Capture the cell that displays the provided text and extract its [x, y] central coordinate. 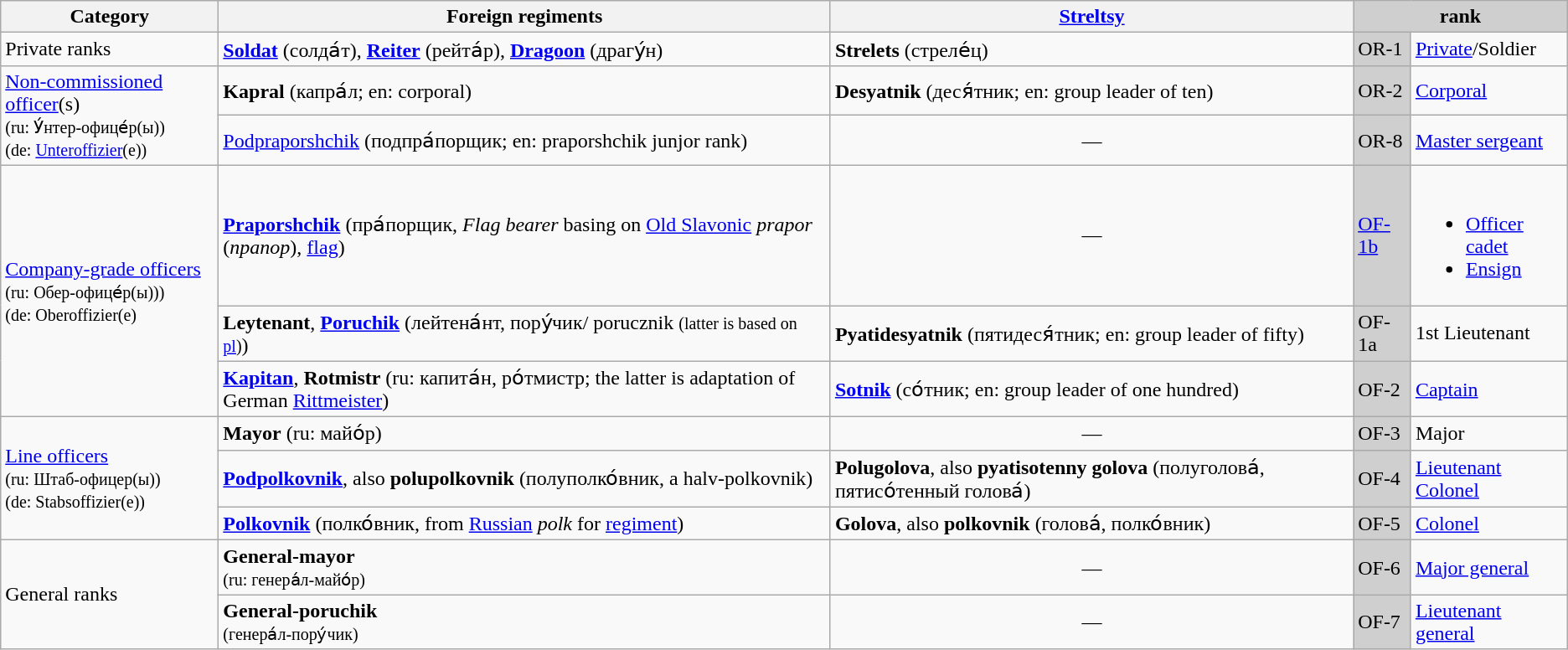
Mayor (ru: майо́р) [524, 434]
Non-commissioned officer(s)(ru: У́нтер-офице́р(ы)) (de: Unteroffizier(e)) [110, 116]
Kapitan, Rotmistr (ru: капита́н, ро́тмистр; the latter is adaptation of German Rittmeister) [524, 389]
Lieutenant general [1489, 622]
Sotnik (со́тник; en: group leader of one hundred) [1091, 389]
Lieutenant Colonel [1489, 478]
Major general [1489, 568]
Desyatnik (деся́тник; en: group leader of ten) [1091, 90]
OR-2 [1382, 90]
Soldat (солда́т), Reiter (рейта́р), Dragoon (драгу́н) [524, 49]
General ranks [110, 595]
rank [1461, 17]
OR-1 [1382, 49]
Pyatidesyatnik (пятидеся́тник; en: group leader of fifty) [1091, 333]
General-poruchik(генера́л-пору́чик) [524, 622]
Colonel [1489, 524]
Company-grade officers(ru: Обер-офице́р(ы)))(de: Oberoffizier(e) [110, 291]
Podpolkovnik, also polupolkovnik (полуполко́вник, a halv-polkovnik) [524, 478]
Private/Soldier [1489, 49]
Praporshchik (пра́порщик, Flag bearer basing on Old Slavonic prapor (прапор), flag) [524, 235]
OF-7 [1382, 622]
Podpraporshchik (подпра́порщик; en: praporshchik junjor rank) [524, 141]
Category [110, 17]
Major [1489, 434]
Polugolova, also pyatisotenny golova (полуголова́, пятисо́тенный голова́) [1091, 478]
Polkovnik (полко́вник, from Russian polk for regiment) [524, 524]
Master sergeant [1489, 141]
Leytenant, Poruchik (лейтена́нт, пору́чик/ porucznik (latter is based on pl)) [524, 333]
General-mayor(ru: генера́л-майо́р) [524, 568]
Strelets (стреле́ц) [1091, 49]
OF-2 [1382, 389]
OF-6 [1382, 568]
Captain [1489, 389]
Line officers(ru: Штаб-офицер(ы))(de: Stabsoffizier(e)) [110, 479]
Officer cadetEnsign [1489, 235]
OF-1a [1382, 333]
Foreign regiments [524, 17]
Kapral (капра́л; en: corporal) [524, 90]
OF-5 [1382, 524]
Private ranks [110, 49]
OR-8 [1382, 141]
Corporal [1489, 90]
Streltsy [1091, 17]
OF-3 [1382, 434]
Golova, also polkovnik (голова́, полко́вник) [1091, 524]
OF-4 [1382, 478]
1st Lieutenant [1489, 333]
OF-1b [1382, 235]
